Locate the cell with the specified text and output its [x, y] center coordinate. 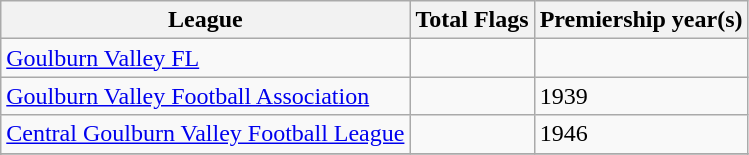
League [206, 20]
Goulburn Valley FL [206, 58]
1946 [641, 134]
Premiership year(s) [641, 20]
Central Goulburn Valley Football League [206, 134]
Total Flags [472, 20]
1939 [641, 96]
Goulburn Valley Football Association [206, 96]
